Scan for the cell matching the given text and deliver its [x, y] coordinate at center. 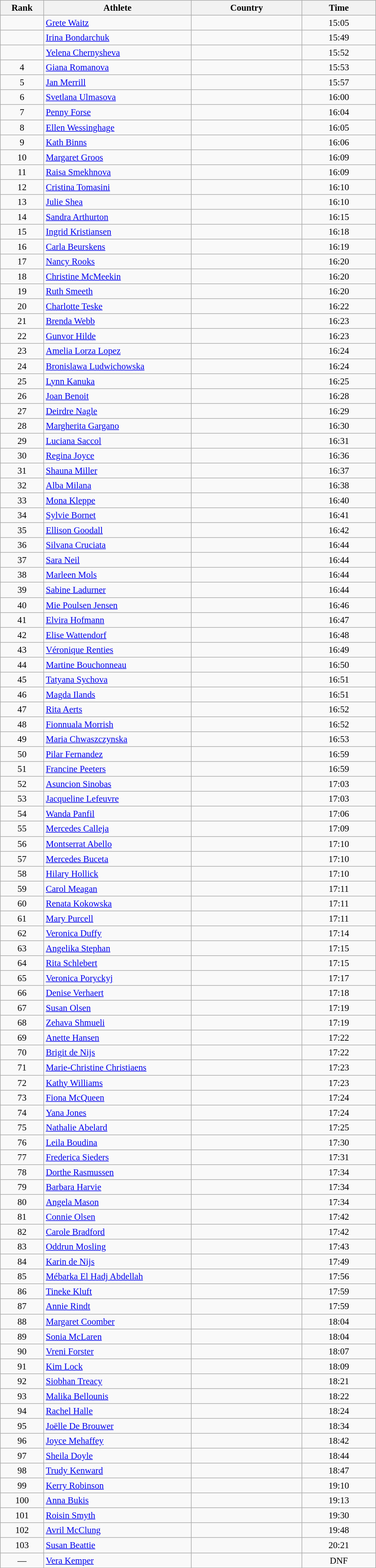
36 [22, 545]
24 [22, 366]
Nathalie Abelard [117, 1127]
38 [22, 575]
16:47 [339, 620]
Trudy Kenward [117, 1471]
Svetlana Ulmasova [117, 97]
17:06 [339, 814]
Montserrat Abello [117, 844]
Cristina Tomasini [117, 187]
Sabine Ladurner [117, 590]
Bronislawa Ludwichowska [117, 366]
Asuncion Sinobas [117, 784]
40 [22, 605]
17:17 [339, 978]
77 [22, 1157]
84 [22, 1262]
18:42 [339, 1441]
5 [22, 83]
Rita Schlebert [117, 963]
63 [22, 948]
52 [22, 784]
Sandra Arthurton [117, 217]
Mona Kleppe [117, 501]
Mie Poulsen Jensen [117, 605]
15:52 [339, 53]
89 [22, 1337]
61 [22, 918]
Jan Merrill [117, 83]
Sheila Doyle [117, 1456]
68 [22, 1023]
Susan Olsen [117, 1008]
Regina Joyce [117, 456]
Sonia McLaren [117, 1337]
19:10 [339, 1486]
Country [247, 8]
97 [22, 1456]
12 [22, 187]
Angelika Stephan [117, 948]
16:28 [339, 396]
66 [22, 993]
Rank [22, 8]
16:49 [339, 650]
Carole Bradford [117, 1232]
Silvana Cruciata [117, 545]
73 [22, 1097]
7 [22, 112]
25 [22, 381]
Amelia Lorza Lopez [117, 351]
Rachel Halle [117, 1411]
9 [22, 142]
Denise Verhaert [117, 993]
17:14 [339, 933]
Vreni Forster [117, 1351]
16:48 [339, 635]
Raisa Smekhnova [117, 172]
19:13 [339, 1500]
6 [22, 97]
16:22 [339, 307]
Fionnuala Morrish [117, 724]
18:09 [339, 1366]
90 [22, 1351]
69 [22, 1038]
Connie Olsen [117, 1217]
Sylvie Bornet [117, 515]
Lynn Kanuka [117, 381]
Gunvor Hilde [117, 336]
16:06 [339, 142]
71 [22, 1068]
Hilary Hollick [117, 874]
Leila Boudina [117, 1142]
16:00 [339, 97]
41 [22, 620]
74 [22, 1113]
— [22, 1560]
98 [22, 1471]
17:31 [339, 1157]
Kath Binns [117, 142]
48 [22, 724]
Angela Mason [117, 1202]
Rita Aerts [117, 710]
91 [22, 1366]
Margaret Groos [117, 157]
59 [22, 889]
78 [22, 1172]
Maria Chwaszczynska [117, 739]
18 [22, 277]
16:36 [339, 456]
14 [22, 217]
16:50 [339, 665]
16:15 [339, 217]
Margherita Gargano [117, 426]
85 [22, 1277]
Mercedes Buceta [117, 859]
Ellison Goodall [117, 530]
15:53 [339, 68]
Julie Shea [117, 202]
21 [22, 321]
15:57 [339, 83]
42 [22, 635]
Avril McClung [117, 1531]
Irina Bondarchuk [117, 38]
65 [22, 978]
45 [22, 680]
16:53 [339, 739]
29 [22, 441]
17:30 [339, 1142]
17:43 [339, 1247]
Dorthe Rasmussen [117, 1172]
Marleen Mols [117, 575]
4 [22, 68]
16:46 [339, 605]
49 [22, 739]
30 [22, 456]
Vera Kemper [117, 1560]
Elise Wattendorf [117, 635]
Kim Lock [117, 1366]
Penny Forse [117, 112]
86 [22, 1292]
18:07 [339, 1351]
80 [22, 1202]
82 [22, 1232]
Susan Beattie [117, 1545]
Joëlle De Brouwer [117, 1426]
17:09 [339, 829]
33 [22, 501]
64 [22, 963]
67 [22, 1008]
83 [22, 1247]
51 [22, 769]
Joyce Mehaffey [117, 1441]
Ingrid Kristiansen [117, 232]
17:25 [339, 1127]
Christine McMeekin [117, 277]
17 [22, 262]
72 [22, 1083]
18:44 [339, 1456]
Barbara Harvie [117, 1187]
54 [22, 814]
56 [22, 844]
Annie Rindt [117, 1307]
94 [22, 1411]
Fiona McQueen [117, 1097]
Anette Hansen [117, 1038]
44 [22, 665]
Oddrun Mosling [117, 1247]
16:04 [339, 112]
DNF [339, 1560]
15:05 [339, 23]
Siobhan Treacy [117, 1381]
Jacqueline Lefeuvre [117, 799]
43 [22, 650]
16 [22, 247]
Tatyana Sychova [117, 680]
Yana Jones [117, 1113]
Elvira Hofmann [117, 620]
18:22 [339, 1396]
Veronica Duffy [117, 933]
Zehava Shmueli [117, 1023]
103 [22, 1545]
81 [22, 1217]
75 [22, 1127]
16:40 [339, 501]
16:29 [339, 411]
Carol Meagan [117, 889]
Frederica Sieders [117, 1157]
Grete Waitz [117, 23]
13 [22, 202]
Shauna Miller [117, 471]
37 [22, 560]
Ellen Wessinghage [117, 127]
15:49 [339, 38]
16:30 [339, 426]
20 [22, 307]
16:38 [339, 486]
Martine Bouchonneau [117, 665]
101 [22, 1516]
Luciana Saccol [117, 441]
27 [22, 411]
Mercedes Calleja [117, 829]
18:24 [339, 1411]
39 [22, 590]
Charlotte Teske [117, 307]
102 [22, 1531]
Magda Ilands [117, 694]
62 [22, 933]
Wanda Panfil [117, 814]
17:49 [339, 1262]
Carla Beurskens [117, 247]
Renata Kokowska [117, 904]
19:48 [339, 1531]
Mébarka El Hadj Abdellah [117, 1277]
Karin de Nijs [117, 1262]
Deirdre Nagle [117, 411]
Véronique Renties [117, 650]
57 [22, 859]
16:25 [339, 381]
Alba Milana [117, 486]
Marie-Christine Christiaens [117, 1068]
23 [22, 351]
88 [22, 1321]
70 [22, 1053]
16:41 [339, 515]
19:30 [339, 1516]
Malika Bellounis [117, 1396]
16:42 [339, 530]
35 [22, 530]
50 [22, 754]
95 [22, 1426]
Anna Bukis [117, 1500]
Giana Romanova [117, 68]
87 [22, 1307]
8 [22, 127]
Pilar Fernandez [117, 754]
18:34 [339, 1426]
Yelena Chernysheva [117, 53]
Brigit de Nijs [117, 1053]
Time [339, 8]
46 [22, 694]
Mary Purcell [117, 918]
16:31 [339, 441]
100 [22, 1500]
16:05 [339, 127]
34 [22, 515]
Margaret Coomber [117, 1321]
99 [22, 1486]
28 [22, 426]
18:21 [339, 1381]
Francine Peeters [117, 769]
96 [22, 1441]
79 [22, 1187]
11 [22, 172]
26 [22, 396]
Kathy Williams [117, 1083]
17:56 [339, 1277]
53 [22, 799]
19 [22, 291]
Roisin Smyth [117, 1516]
16:18 [339, 232]
Veronica Poryckyj [117, 978]
17:18 [339, 993]
18:47 [339, 1471]
16:37 [339, 471]
Joan Benoit [117, 396]
20:21 [339, 1545]
58 [22, 874]
31 [22, 471]
60 [22, 904]
15 [22, 232]
16:19 [339, 247]
Sara Neil [117, 560]
10 [22, 157]
Brenda Webb [117, 321]
Tineke Kluft [117, 1292]
Athlete [117, 8]
Kerry Robinson [117, 1486]
76 [22, 1142]
92 [22, 1381]
32 [22, 486]
Ruth Smeeth [117, 291]
93 [22, 1396]
55 [22, 829]
47 [22, 710]
22 [22, 336]
Nancy Rooks [117, 262]
